Find where the given text appears and provide that cell's center as (X, Y) coordinate. 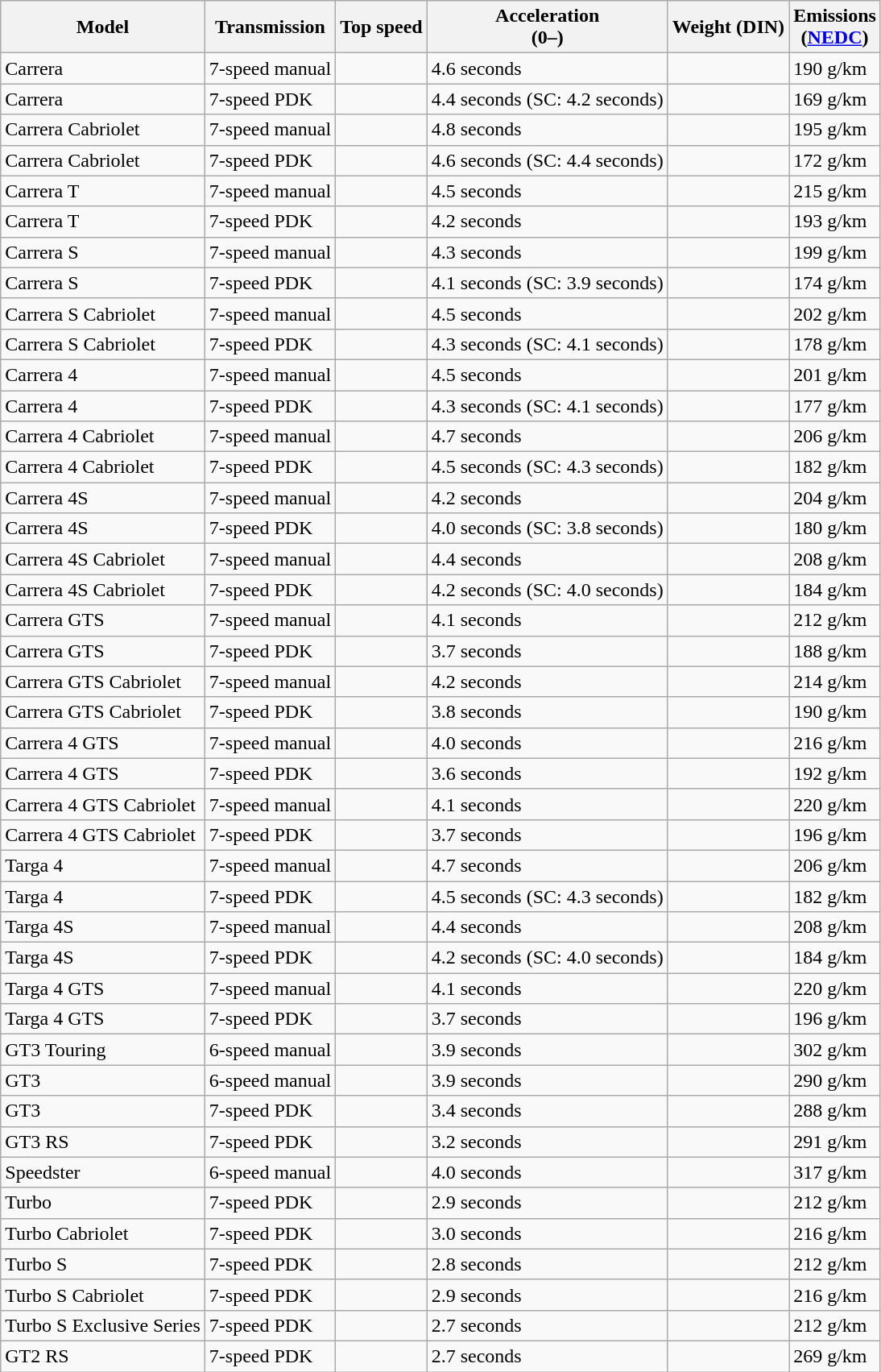
4.8 seconds (548, 130)
Weight (DIN) (728, 27)
188 g/km (835, 651)
Emissions (NEDC) (835, 27)
GT3 RS (103, 1142)
174 g/km (835, 283)
Turbo (103, 1203)
2.8 seconds (548, 1264)
290 g/km (835, 1080)
GT3 Touring (103, 1050)
4.3 seconds (548, 252)
GT2 RS (103, 1356)
Acceleration(0–) (548, 27)
4.6 seconds (SC: 4.4 seconds) (548, 160)
Turbo S Cabriolet (103, 1295)
291 g/km (835, 1142)
3.0 seconds (548, 1233)
302 g/km (835, 1050)
Turbo S (103, 1264)
Transmission (270, 27)
178 g/km (835, 344)
Turbo S Exclusive Series (103, 1325)
3.8 seconds (548, 712)
4.6 seconds (548, 68)
202 g/km (835, 313)
169 g/km (835, 99)
317 g/km (835, 1172)
193 g/km (835, 222)
269 g/km (835, 1356)
3.6 seconds (548, 773)
Model (103, 27)
195 g/km (835, 130)
172 g/km (835, 160)
199 g/km (835, 252)
180 g/km (835, 528)
Speedster (103, 1172)
201 g/km (835, 375)
288 g/km (835, 1111)
192 g/km (835, 773)
Turbo Cabriolet (103, 1233)
4.0 seconds (SC: 3.8 seconds) (548, 528)
4.4 seconds (SC: 4.2 seconds) (548, 99)
204 g/km (835, 498)
214 g/km (835, 682)
Top speed (382, 27)
3.2 seconds (548, 1142)
215 g/km (835, 191)
177 g/km (835, 405)
3.4 seconds (548, 1111)
4.1 seconds (SC: 3.9 seconds) (548, 283)
